Return [X, Y] of the center of cell containing provided text 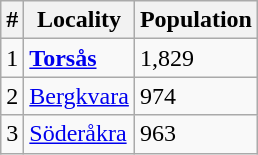
963 [196, 134]
2 [12, 96]
Locality [80, 20]
974 [196, 96]
3 [12, 134]
# [12, 20]
1,829 [196, 58]
Bergkvara [80, 96]
Population [196, 20]
Söderåkra [80, 134]
1 [12, 58]
Torsås [80, 58]
